Identify which cell holds the provided text, then report its (x, y) central coordinate. 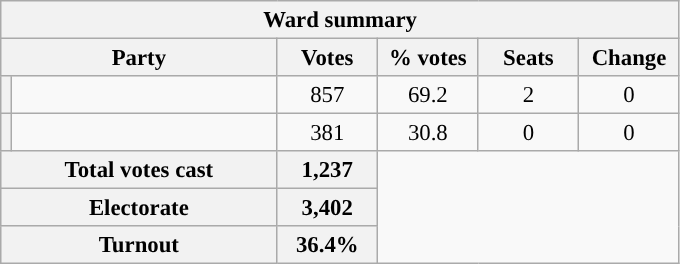
69.2 (428, 95)
Ward summary (340, 20)
Party (139, 58)
Votes (328, 58)
Electorate (139, 208)
857 (328, 95)
1,237 (328, 170)
Total votes cast (139, 170)
381 (328, 133)
Change (630, 58)
Seats (528, 58)
3,402 (328, 208)
Turnout (139, 245)
36.4% (328, 245)
30.8 (428, 133)
% votes (428, 58)
2 (528, 95)
